Determine the (x, y) coordinate at the center of the cell enclosing the given text.  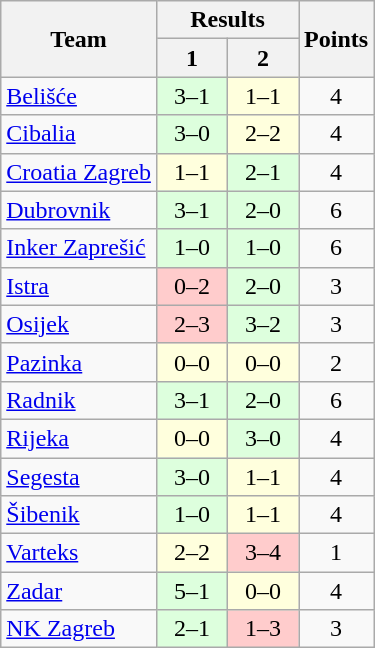
Pazinka (79, 362)
Team (79, 39)
0–2 (192, 286)
Results (227, 20)
NK Zagreb (79, 629)
2–3 (192, 324)
1–3 (262, 629)
Belišće (79, 96)
Osijek (79, 324)
Istra (79, 286)
Radnik (79, 400)
Dubrovnik (79, 210)
Rijeka (79, 438)
Croatia Zagreb (79, 172)
Points (336, 39)
3–2 (262, 324)
Varteks (79, 553)
3–4 (262, 553)
Inker Zaprešić (79, 248)
Šibenik (79, 515)
Segesta (79, 477)
Zadar (79, 591)
5–1 (192, 591)
Cibalia (79, 134)
